Provide the [x, y] coordinate of the cell's center where the given text is located.  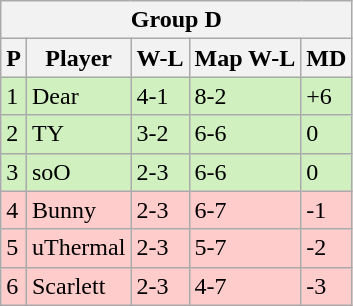
3 [14, 172]
8-2 [245, 96]
uThermal [78, 248]
-3 [326, 286]
W-L [160, 58]
4 [14, 210]
Bunny [78, 210]
2 [14, 134]
6-7 [245, 210]
Group D [176, 20]
Map W-L [245, 58]
Dear [78, 96]
MD [326, 58]
Scarlett [78, 286]
1 [14, 96]
+6 [326, 96]
3-2 [160, 134]
TY [78, 134]
5 [14, 248]
soO [78, 172]
5-7 [245, 248]
-1 [326, 210]
-2 [326, 248]
6 [14, 286]
Player [78, 58]
4-7 [245, 286]
4-1 [160, 96]
P [14, 58]
